Detect which cell encompasses the target text, then output its (X, Y) center coordinate. 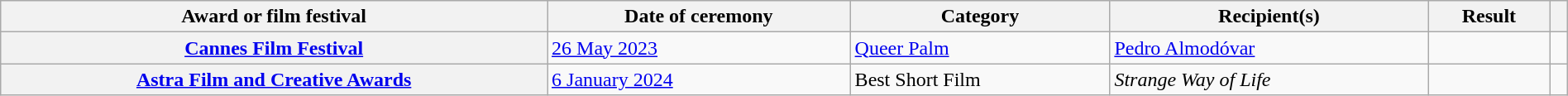
Strange Way of Life (1269, 79)
Award or film festival (275, 17)
Date of ceremony (700, 17)
Pedro Almodóvar (1269, 48)
Category (980, 17)
Queer Palm (980, 48)
Best Short Film (980, 79)
Result (1489, 17)
Recipient(s) (1269, 17)
26 May 2023 (700, 48)
Cannes Film Festival (275, 48)
Astra Film and Creative Awards (275, 79)
6 January 2024 (700, 79)
